Find where the given text appears and provide that cell's center as (x, y) coordinate. 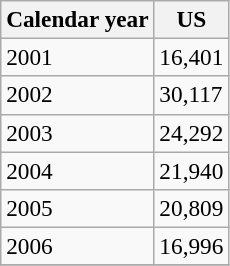
2005 (78, 208)
US (192, 19)
21,940 (192, 170)
20,809 (192, 208)
16,401 (192, 57)
2003 (78, 133)
2006 (78, 246)
Calendar year (78, 19)
30,117 (192, 95)
2002 (78, 95)
2001 (78, 57)
16,996 (192, 246)
2004 (78, 170)
24,292 (192, 133)
